Extract the (x, y) coordinate from the center of the cell holding the provided text.  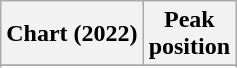
Chart (2022) (72, 34)
Peakposition (189, 34)
